Pinpoint the cell where the given text exists, returning its (X, Y) midpoint coordinate. 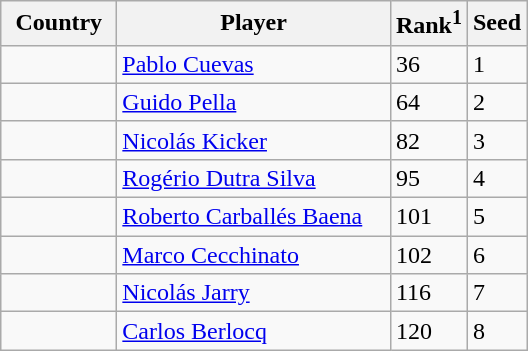
101 (428, 217)
102 (428, 255)
Nicolás Kicker (254, 140)
116 (428, 293)
Marco Cecchinato (254, 255)
4 (496, 178)
Nicolás Jarry (254, 293)
Pablo Cuevas (254, 64)
8 (496, 331)
Seed (496, 24)
1 (496, 64)
82 (428, 140)
36 (428, 64)
Rank1 (428, 24)
Country (59, 24)
Rogério Dutra Silva (254, 178)
3 (496, 140)
5 (496, 217)
Player (254, 24)
Carlos Berlocq (254, 331)
95 (428, 178)
6 (496, 255)
7 (496, 293)
120 (428, 331)
64 (428, 102)
Roberto Carballés Baena (254, 217)
2 (496, 102)
Guido Pella (254, 102)
